Output the [X, Y] coordinate of the center of the cell containing the given text.  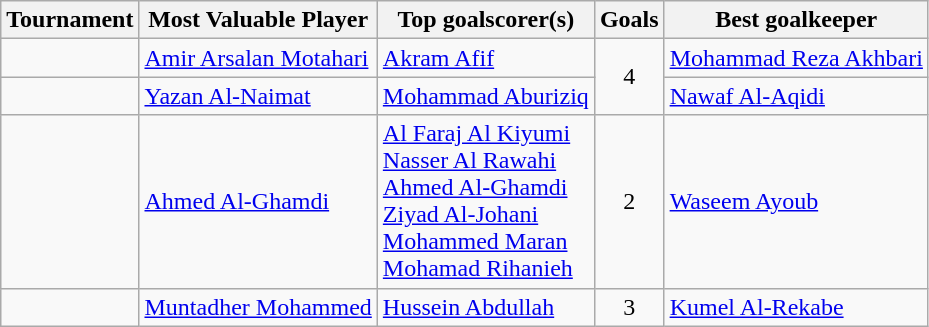
Nawaf Al-Aqidi [796, 96]
Amir Arsalan Motahari [258, 58]
Goals [629, 20]
Kumel Al-Rekabe [796, 307]
Akram Afif [486, 58]
Top goalscorer(s) [486, 20]
Ahmed Al-Ghamdi [258, 202]
Most Valuable Player [258, 20]
Mohammad Reza Akhbari [796, 58]
Best goalkeeper [796, 20]
3 [629, 307]
Muntadher Mohammed [258, 307]
2 [629, 202]
Mohammad Aburiziq [486, 96]
Hussein Abdullah [486, 307]
4 [629, 77]
Waseem Ayoub [796, 202]
Yazan Al-Naimat [258, 96]
Tournament [70, 20]
Al Faraj Al Kiyumi Nasser Al Rawahi Ahmed Al-Ghamdi Ziyad Al-Johani Mohammed Maran Mohamad Rihanieh [486, 202]
